From the cell containing the given text, extract its center point as (X, Y) coordinate. 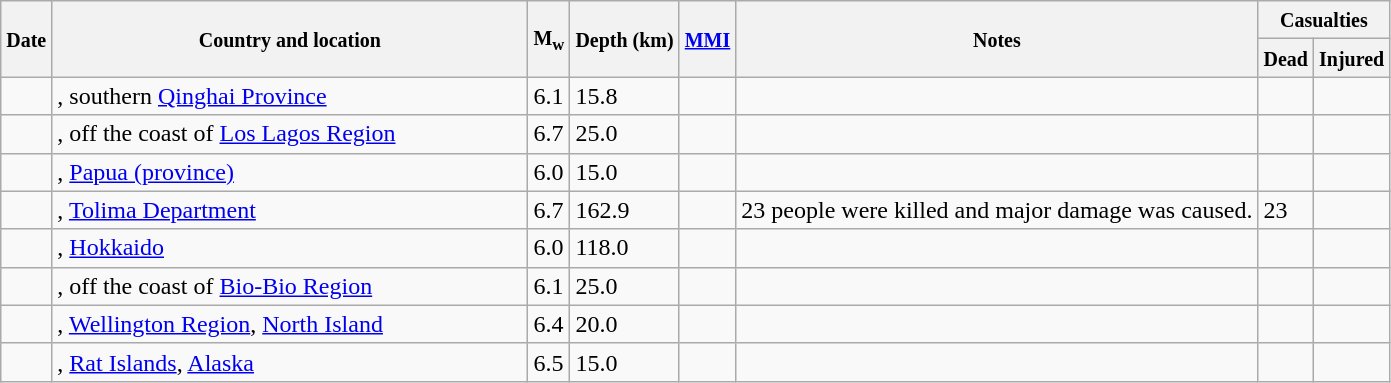
162.9 (624, 210)
, Hokkaido (290, 248)
6.4 (549, 324)
Date (26, 39)
Casualties (1324, 20)
23 (1286, 210)
6.5 (549, 362)
Country and location (290, 39)
Depth (km) (624, 39)
20.0 (624, 324)
Injured (1352, 58)
, Tolima Department (290, 210)
Notes (997, 39)
, Papua (province) (290, 172)
Mw (549, 39)
, off the coast of Los Lagos Region (290, 134)
Dead (1286, 58)
23 people were killed and major damage was caused. (997, 210)
, Wellington Region, North Island (290, 324)
, Rat Islands, Alaska (290, 362)
, off the coast of Bio-Bio Region (290, 286)
, southern Qinghai Province (290, 96)
118.0 (624, 248)
MMI (708, 39)
15.8 (624, 96)
